Find where the given text appears and provide that cell's center as (X, Y) coordinate. 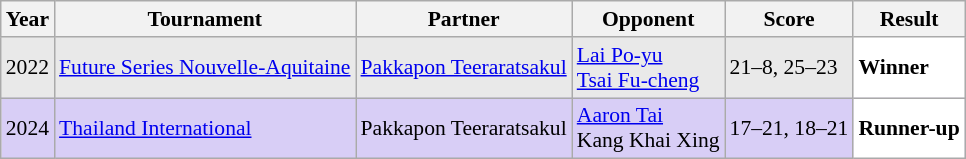
Winner (908, 68)
Thailand International (204, 128)
Aaron Tai Kang Khai Xing (648, 128)
21–8, 25–23 (790, 68)
Result (908, 19)
Score (790, 19)
17–21, 18–21 (790, 128)
Partner (464, 19)
Year (28, 19)
Runner-up (908, 128)
2022 (28, 68)
Tournament (204, 19)
Future Series Nouvelle-Aquitaine (204, 68)
Opponent (648, 19)
2024 (28, 128)
Lai Po-yu Tsai Fu-cheng (648, 68)
